Locate the cell with the specified text and output its [X, Y] center coordinate. 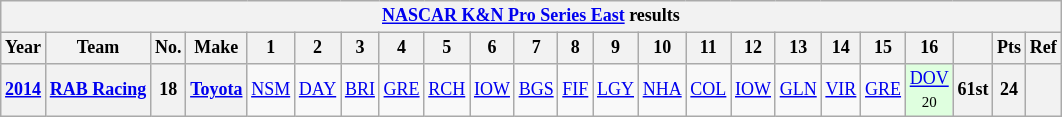
11 [708, 48]
LGY [616, 90]
RCH [447, 90]
24 [1010, 90]
Make [216, 48]
6 [492, 48]
FIF [576, 90]
NASCAR K&N Pro Series East results [531, 16]
GLN [798, 90]
15 [884, 48]
RAB Racing [98, 90]
12 [754, 48]
4 [402, 48]
2014 [24, 90]
3 [360, 48]
VIR [841, 90]
COL [708, 90]
16 [929, 48]
18 [168, 90]
14 [841, 48]
BGS [536, 90]
Year [24, 48]
No. [168, 48]
BRI [360, 90]
10 [662, 48]
61st [973, 90]
DAY [318, 90]
7 [536, 48]
NSM [271, 90]
Toyota [216, 90]
Pts [1010, 48]
1 [271, 48]
2 [318, 48]
NHA [662, 90]
Ref [1043, 48]
Team [98, 48]
9 [616, 48]
13 [798, 48]
5 [447, 48]
DOV20 [929, 90]
8 [576, 48]
